From the cell containing the given text, extract its center point as (x, y) coordinate. 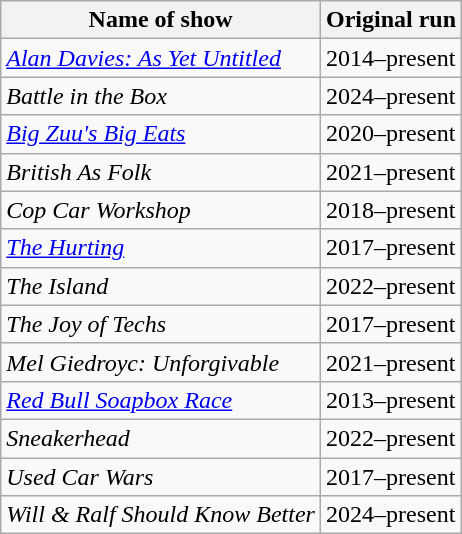
Alan Davies: As Yet Untitled (161, 58)
Cop Car Workshop (161, 210)
2018–present (390, 210)
Will & Ralf Should Know Better (161, 515)
Battle in the Box (161, 96)
Sneakerhead (161, 438)
British As Folk (161, 172)
Mel Giedroyc: Unforgivable (161, 362)
The Hurting (161, 248)
The Joy of Techs (161, 324)
Red Bull Soapbox Race (161, 400)
Big Zuu's Big Eats (161, 134)
Used Car Wars (161, 477)
The Island (161, 286)
Name of show (161, 20)
2014–present (390, 58)
2020–present (390, 134)
Original run (390, 20)
2013–present (390, 400)
